Pinpoint the cell where the given text exists, returning its [X, Y] midpoint coordinate. 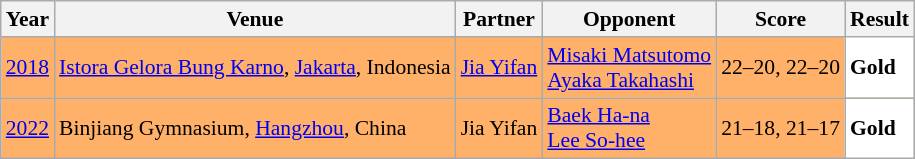
21–18, 21–17 [780, 128]
Partner [500, 19]
2018 [28, 68]
Venue [255, 19]
Istora Gelora Bung Karno, Jakarta, Indonesia [255, 68]
22–20, 22–20 [780, 68]
Score [780, 19]
Binjiang Gymnasium, Hangzhou, China [255, 128]
Opponent [629, 19]
Result [880, 19]
Baek Ha-na Lee So-hee [629, 128]
2022 [28, 128]
Misaki Matsutomo Ayaka Takahashi [629, 68]
Year [28, 19]
